Return [X, Y] of the center of cell containing provided text 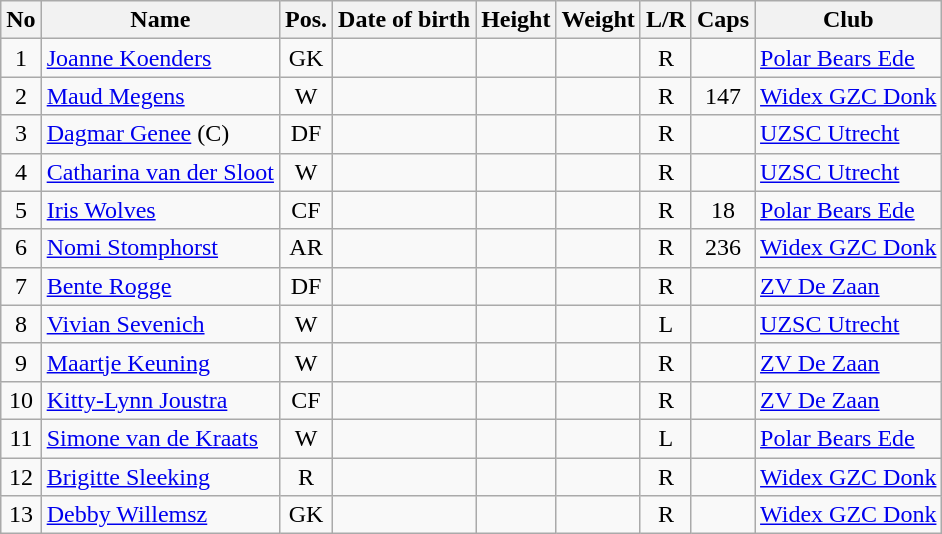
13 [21, 515]
Club [848, 20]
Catharina van der Sloot [160, 172]
Nomi Stomphorst [160, 248]
L/R [666, 20]
2 [21, 96]
Bente Rogge [160, 286]
Kitty-Lynn Joustra [160, 400]
147 [722, 96]
8 [21, 324]
Height [516, 20]
Simone van de Kraats [160, 438]
Dagmar Genee (C) [160, 134]
10 [21, 400]
6 [21, 248]
Date of birth [404, 20]
Joanne Koenders [160, 58]
AR [306, 248]
Name [160, 20]
12 [21, 477]
Maartje Keuning [160, 362]
7 [21, 286]
Weight [598, 20]
11 [21, 438]
4 [21, 172]
18 [722, 210]
No [21, 20]
3 [21, 134]
Iris Wolves [160, 210]
Debby Willemsz [160, 515]
5 [21, 210]
Vivian Sevenich [160, 324]
Caps [722, 20]
Pos. [306, 20]
9 [21, 362]
1 [21, 58]
236 [722, 248]
Maud Megens [160, 96]
Brigitte Sleeking [160, 477]
